From the cell containing the given text, extract its center point as [x, y] coordinate. 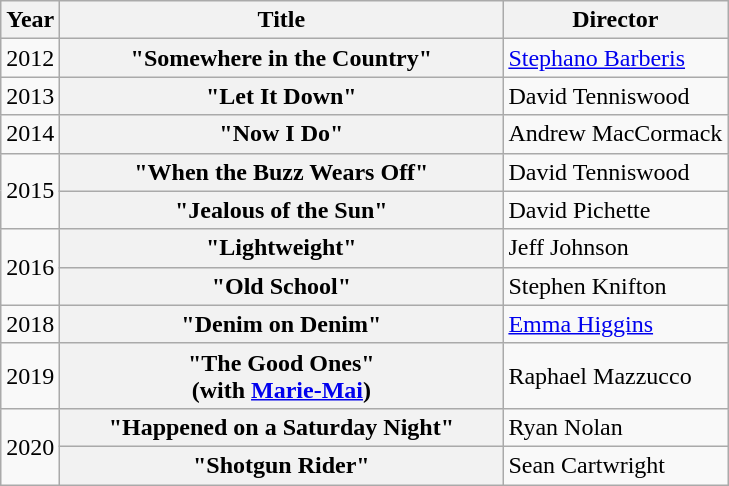
Raphael Mazzucco [616, 376]
Title [282, 20]
David Pichette [616, 210]
2020 [30, 446]
"Jealous of the Sun" [282, 210]
Emma Higgins [616, 324]
"Old School" [282, 286]
"Happened on a Saturday Night" [282, 427]
Director [616, 20]
"Shotgun Rider" [282, 465]
Year [30, 20]
2018 [30, 324]
"Lightweight" [282, 248]
2014 [30, 134]
"Now I Do" [282, 134]
2019 [30, 376]
"The Good Ones"(with Marie-Mai) [282, 376]
"Somewhere in the Country" [282, 58]
Stephen Knifton [616, 286]
2015 [30, 191]
"Let It Down" [282, 96]
"When the Buzz Wears Off" [282, 172]
Sean Cartwright [616, 465]
Ryan Nolan [616, 427]
2016 [30, 267]
Stephano Barberis [616, 58]
"Denim on Denim" [282, 324]
Jeff Johnson [616, 248]
2012 [30, 58]
2013 [30, 96]
Andrew MacCormack [616, 134]
